Pinpoint the cell where the given text exists, returning its (X, Y) midpoint coordinate. 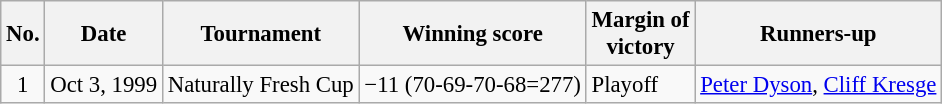
Runners-up (818, 34)
No. (23, 34)
Oct 3, 1999 (104, 85)
Naturally Fresh Cup (260, 85)
−11 (70-69-70-68=277) (472, 85)
Tournament (260, 34)
Winning score (472, 34)
Playoff (640, 85)
1 (23, 85)
Date (104, 34)
Peter Dyson, Cliff Kresge (818, 85)
Margin ofvictory (640, 34)
